Pinpoint the cell where the given text exists, returning its (x, y) midpoint coordinate. 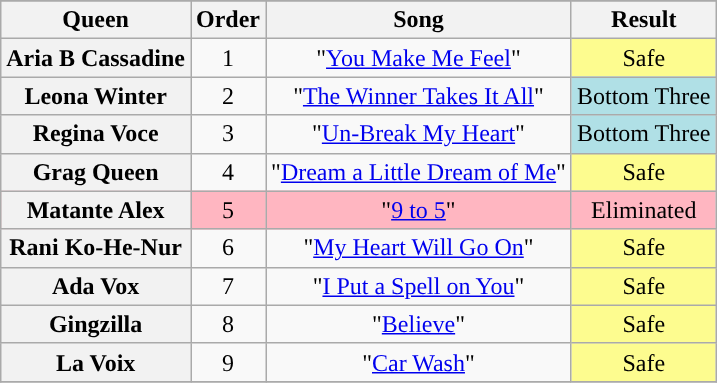
"Un-Break My Heart" (419, 134)
"I Put a Spell on You" (419, 286)
"My Heart Will Go On" (419, 248)
Grag Queen (96, 172)
Song (419, 20)
6 (228, 248)
"9 to 5" (419, 210)
Ada Vox (96, 286)
"Believe" (419, 324)
Queen (96, 20)
Leona Winter (96, 96)
"Car Wash" (419, 362)
2 (228, 96)
Regina Voce (96, 134)
"You Make Me Feel" (419, 58)
"Dream a Little Dream of Me" (419, 172)
9 (228, 362)
Rani Ko-He-Nur (96, 248)
La Voix (96, 362)
4 (228, 172)
Result (644, 20)
3 (228, 134)
5 (228, 210)
Order (228, 20)
Matante Alex (96, 210)
Aria B Cassadine (96, 58)
1 (228, 58)
Gingzilla (96, 324)
"The Winner Takes It All" (419, 96)
Eliminated (644, 210)
7 (228, 286)
8 (228, 324)
